Identify which cell holds the provided text, then report its [X, Y] central coordinate. 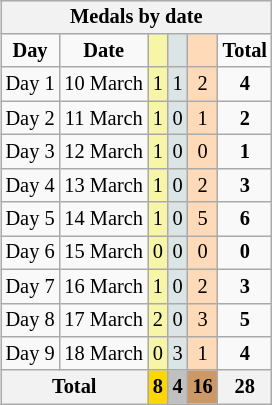
Day 5 [30, 219]
Day [30, 51]
14 March [103, 219]
Day 2 [30, 118]
13 March [103, 185]
12 March [103, 152]
Day 9 [30, 354]
15 March [103, 253]
10 March [103, 84]
Day 7 [30, 286]
6 [245, 219]
18 March [103, 354]
28 [245, 387]
16 March [103, 286]
17 March [103, 320]
Day 1 [30, 84]
Day 3 [30, 152]
Medals by date [136, 17]
Date [103, 51]
Day 6 [30, 253]
8 [158, 387]
16 [203, 387]
11 March [103, 118]
Day 8 [30, 320]
Day 4 [30, 185]
